Provide the [x, y] coordinate of the cell's center where the given text is located.  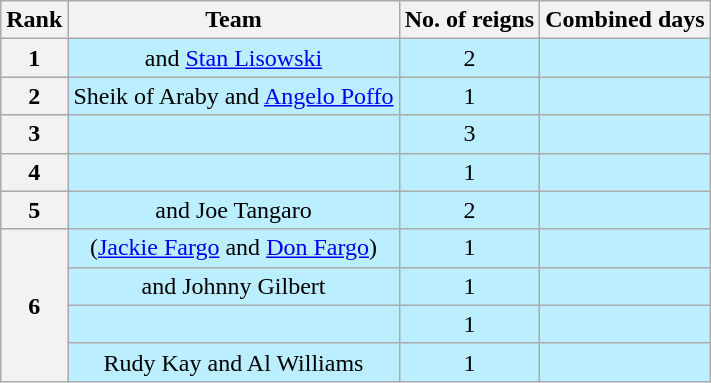
Sheik of Araby and Angelo Poffo [234, 96]
Team [234, 20]
No. of reigns [470, 20]
and Joe Tangaro [234, 210]
Rank [34, 20]
6 [34, 305]
5 [34, 210]
and Johnny Gilbert [234, 286]
Rudy Kay and Al Williams [234, 362]
Combined days [625, 20]
(Jackie Fargo and Don Fargo) [234, 248]
4 [34, 172]
and Stan Lisowski [234, 58]
